Capture the cell that displays the provided text and extract its [x, y] central coordinate. 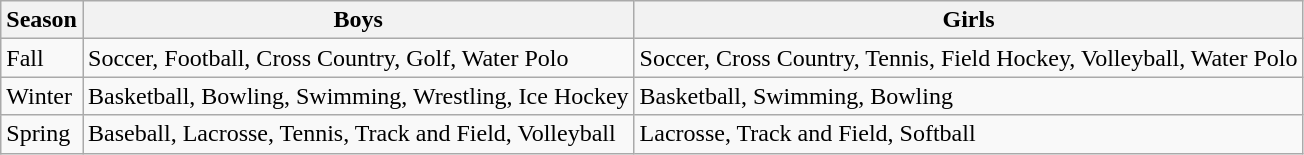
Basketball, Bowling, Swimming, Wrestling, Ice Hockey [358, 96]
Soccer, Football, Cross Country, Golf, Water Polo [358, 58]
Lacrosse, Track and Field, Softball [968, 134]
Soccer, Cross Country, Tennis, Field Hockey, Volleyball, Water Polo [968, 58]
Fall [42, 58]
Baseball, Lacrosse, Tennis, Track and Field, Volleyball [358, 134]
Boys [358, 20]
Winter [42, 96]
Season [42, 20]
Girls [968, 20]
Basketball, Swimming, Bowling [968, 96]
Spring [42, 134]
